For the text-containing cell, return its midpoint in [X, Y] coordinate format. 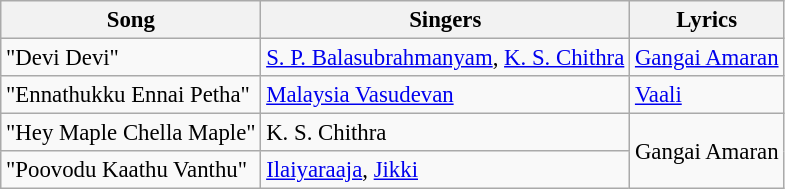
"Poovodu Kaathu Vanthu" [131, 170]
Lyrics [707, 20]
Ilaiyaraaja, Jikki [446, 170]
S. P. Balasubrahmanyam, K. S. Chithra [446, 58]
Vaali [707, 95]
Song [131, 20]
Singers [446, 20]
"Hey Maple Chella Maple" [131, 133]
"Ennathukku Ennai Petha" [131, 95]
"Devi Devi" [131, 58]
K. S. Chithra [446, 133]
Malaysia Vasudevan [446, 95]
